Determine the (X, Y) coordinate at the center of the cell enclosing the given text.  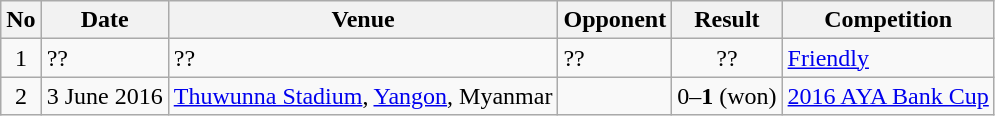
Thuwunna Stadium, Yangon, Myanmar (363, 96)
Opponent (615, 20)
2016 AYA Bank Cup (888, 96)
0–1 (won) (727, 96)
Result (727, 20)
Venue (363, 20)
1 (21, 58)
Friendly (888, 58)
2 (21, 96)
No (21, 20)
Date (104, 20)
Competition (888, 20)
3 June 2016 (104, 96)
